Capture the cell that displays the provided text and extract its [X, Y] central coordinate. 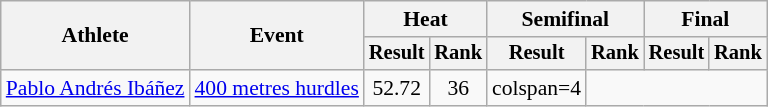
Final [706, 19]
Heat [426, 19]
Pablo Andrés Ibáñez [96, 88]
Event [277, 36]
Athlete [96, 36]
400 metres hurdles [277, 88]
colspan=4 [536, 88]
36 [458, 88]
52.72 [397, 88]
Semifinal [566, 19]
